From the cell containing the given text, extract its center point as [x, y] coordinate. 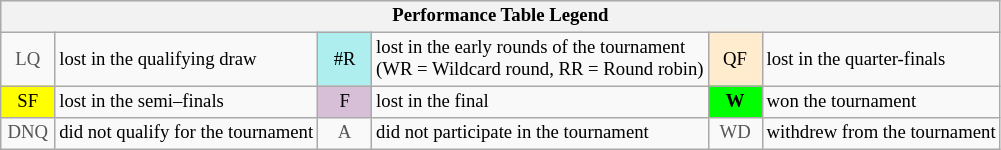
lost in the early rounds of the tournament(WR = Wildcard round, RR = Round robin) [540, 60]
W [735, 102]
lost in the quarter-finals [881, 60]
won the tournament [881, 102]
lost in the semi–finals [186, 102]
did not participate in the tournament [540, 134]
lost in the final [540, 102]
SF [28, 102]
#R [345, 60]
F [345, 102]
QF [735, 60]
LQ [28, 60]
did not qualify for the tournament [186, 134]
Performance Table Legend [500, 16]
A [345, 134]
withdrew from the tournament [881, 134]
DNQ [28, 134]
lost in the qualifying draw [186, 60]
WD [735, 134]
